Detect which cell encompasses the target text, then output its [X, Y] center coordinate. 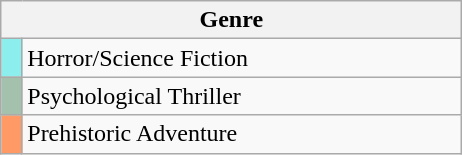
Prehistoric Adventure [242, 134]
Genre [232, 20]
Psychological Thriller [242, 96]
Horror/Science Fiction [242, 58]
